Identify which cell holds the provided text, then report its [X, Y] central coordinate. 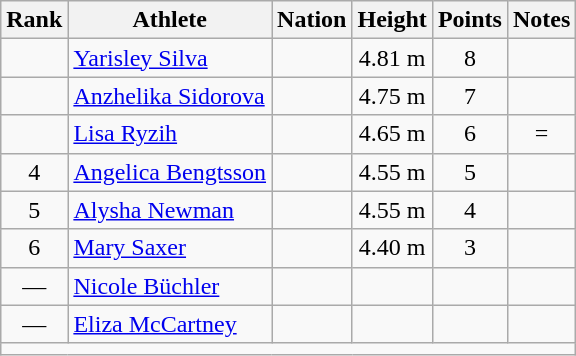
Athlete [170, 20]
4.40 m [392, 248]
Points [470, 20]
8 [470, 58]
Notes [541, 20]
Eliza McCartney [170, 324]
= [541, 134]
Nicole Büchler [170, 286]
Lisa Ryzih [170, 134]
3 [470, 248]
Alysha Newman [170, 210]
Height [392, 20]
4.81 m [392, 58]
4.65 m [392, 134]
Mary Saxer [170, 248]
Angelica Bengtsson [170, 172]
Anzhelika Sidorova [170, 96]
4.75 m [392, 96]
Yarisley Silva [170, 58]
Rank [34, 20]
Nation [312, 20]
7 [470, 96]
